Search for the cell housing the specified text and yield its [X, Y] center coordinate. 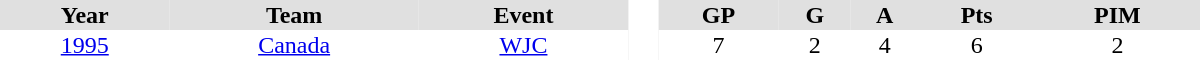
WJC [524, 45]
Team [294, 15]
A [885, 15]
6 [976, 45]
Year [85, 15]
G [815, 15]
1995 [85, 45]
PIM [1118, 15]
4 [885, 45]
Event [524, 15]
Pts [976, 15]
7 [718, 45]
Canada [294, 45]
GP [718, 15]
